Extract the [x, y] coordinate from the center of the cell holding the provided text.  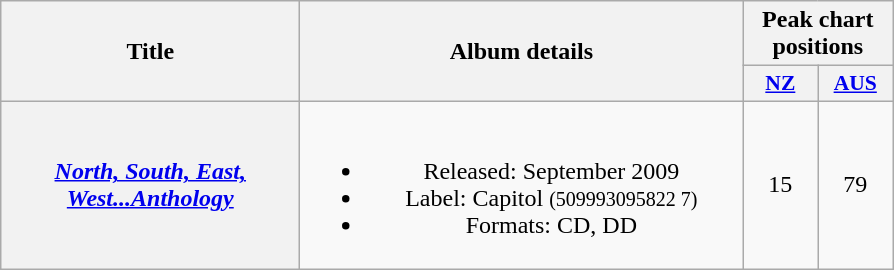
NZ [780, 84]
15 [780, 184]
North, South, East, West...Anthology [150, 184]
Released: September 2009Label: Capitol (509993095822 7)Formats: CD, DD [522, 184]
Album details [522, 52]
Title [150, 52]
Peak chart positions [818, 34]
AUS [856, 84]
79 [856, 184]
